Identify which cell holds the provided text, then report its [x, y] central coordinate. 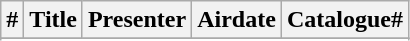
Presenter [136, 20]
Title [54, 20]
Airdate [237, 20]
Catalogue# [344, 20]
# [12, 20]
